Output the (X, Y) coordinate of the center of the cell containing the given text.  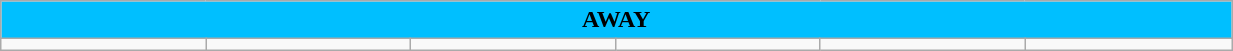
AWAY (616, 20)
